From the cell containing the given text, extract its center point as (X, Y) coordinate. 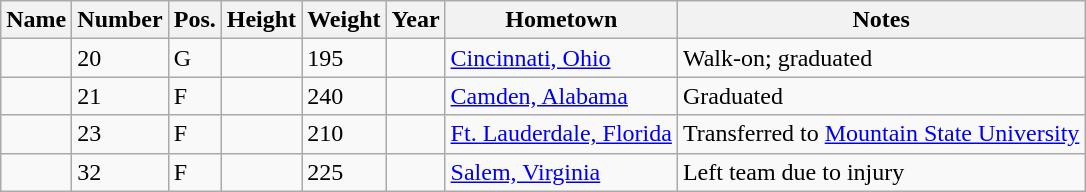
Number (120, 20)
Name (36, 20)
Walk-on; graduated (880, 58)
Salem, Virginia (561, 172)
Weight (344, 20)
Camden, Alabama (561, 96)
Height (261, 20)
23 (120, 134)
Left team due to injury (880, 172)
195 (344, 58)
G (194, 58)
Cincinnati, Ohio (561, 58)
Transferred to Mountain State University (880, 134)
Year (416, 20)
21 (120, 96)
210 (344, 134)
240 (344, 96)
Notes (880, 20)
20 (120, 58)
32 (120, 172)
Pos. (194, 20)
Hometown (561, 20)
Graduated (880, 96)
Ft. Lauderdale, Florida (561, 134)
225 (344, 172)
